Return the (X, Y) coordinate for the center point of the cell that contains the specified text.  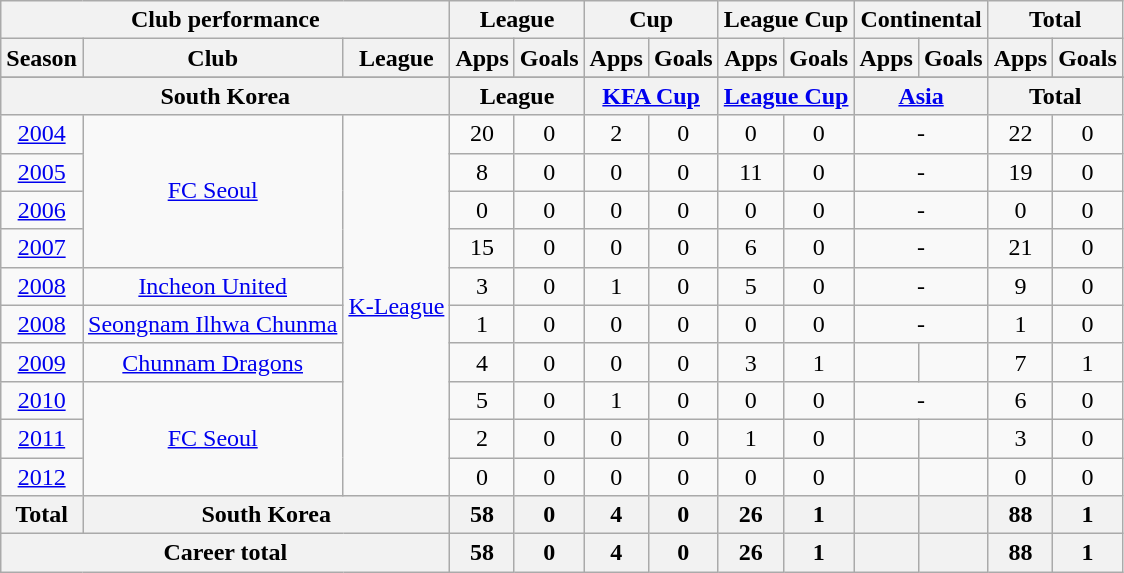
KFA Cup (651, 96)
2012 (42, 477)
9 (1020, 286)
2007 (42, 248)
15 (482, 248)
Club (212, 58)
8 (482, 172)
2010 (42, 400)
7 (1020, 362)
11 (750, 172)
Club performance (226, 20)
Seongnam Ilhwa Chunma (212, 324)
Incheon United (212, 286)
2004 (42, 134)
Season (42, 58)
2005 (42, 172)
Continental (921, 20)
2006 (42, 210)
Career total (226, 553)
Asia (921, 96)
20 (482, 134)
K-League (396, 306)
2009 (42, 362)
Cup (651, 20)
19 (1020, 172)
2011 (42, 438)
21 (1020, 248)
Chunnam Dragons (212, 362)
22 (1020, 134)
